Locate the cell with the specified text and output its [x, y] center coordinate. 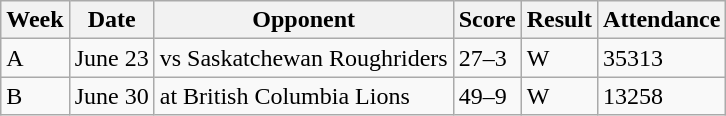
13258 [662, 96]
35313 [662, 58]
27–3 [487, 58]
Week [35, 20]
June 23 [112, 58]
B [35, 96]
Result [559, 20]
June 30 [112, 96]
Attendance [662, 20]
at British Columbia Lions [304, 96]
Date [112, 20]
Opponent [304, 20]
A [35, 58]
vs Saskatchewan Roughriders [304, 58]
49–9 [487, 96]
Score [487, 20]
